Extract the [X, Y] coordinate from the center of the cell holding the provided text.  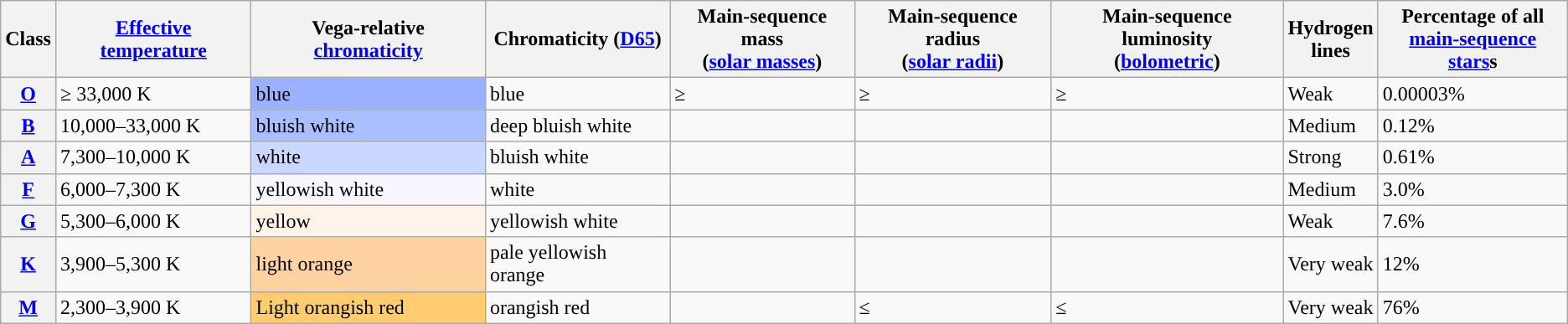
M [28, 307]
K [28, 265]
Class [28, 39]
pale yellowish orange [577, 265]
Main-sequence mass(solar masses) [762, 39]
Chromaticity (D65) [577, 39]
Light orangish red [369, 307]
2,300–3,900 K [152, 307]
light orange [369, 265]
Vega-relative chromaticity [369, 39]
3,900–5,300 K [152, 265]
6,000–7,300 K [152, 189]
0.61% [1473, 157]
0.00003% [1473, 94]
B [28, 126]
O [28, 94]
7,300–10,000 K [152, 157]
Main-sequence luminosity(bolometric) [1168, 39]
A [28, 157]
Hydrogenlines [1330, 39]
≥ 33,000 K [152, 94]
0.12% [1473, 126]
10,000–33,000 K [152, 126]
Effective temperature [152, 39]
Main-sequence radius(solar radii) [953, 39]
Percentage of allmain-sequence starss [1473, 39]
Strong [1330, 157]
5,300–6,000 K [152, 221]
3.0% [1473, 189]
12% [1473, 265]
7.6% [1473, 221]
F [28, 189]
orangish red [577, 307]
deep bluish white [577, 126]
76% [1473, 307]
G [28, 221]
yellow [369, 221]
